Provide the (x, y) coordinate of the cell's center where the given text is located.  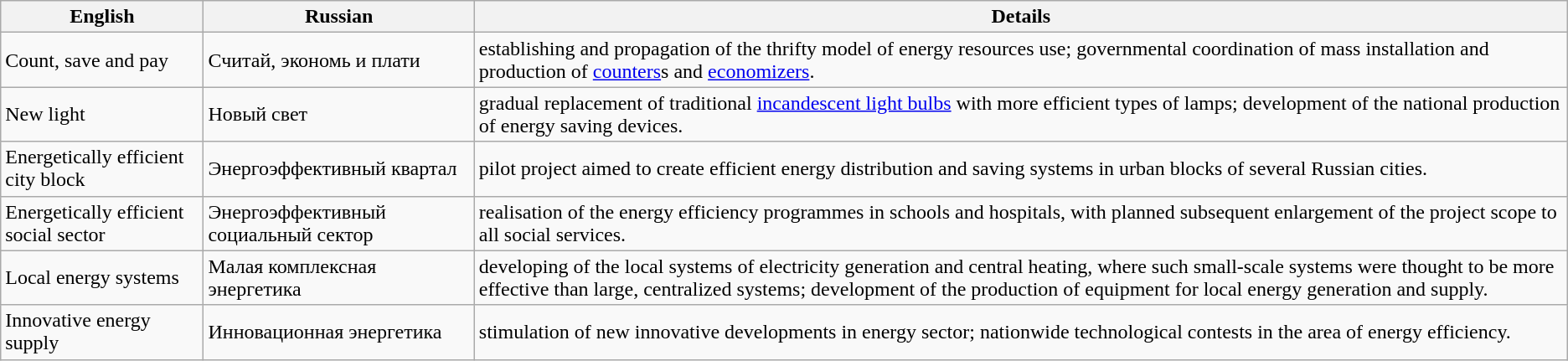
Инновационная энергетика (338, 332)
Local energy systems (102, 278)
Энергоэффективный социальный сектор (338, 223)
Энергоэффективный квартал (338, 169)
Energetically efficient city block (102, 169)
stimulation of new innovative developments in energy sector; nationwide technological contests in the area of energy efficiency. (1020, 332)
Russian (338, 17)
Energetically efficient social sector (102, 223)
Innovative energy supply (102, 332)
New light (102, 114)
Считай, экономь и плати (338, 60)
English (102, 17)
Details (1020, 17)
pilot project aimed to create efficient energy distribution and saving systems in urban blocks of several Russian cities. (1020, 169)
Малая комплексная энергетика (338, 278)
Новый свет (338, 114)
Count, save and pay (102, 60)
